Return the [x, y] coordinate for the center point of the cell that contains the specified text.  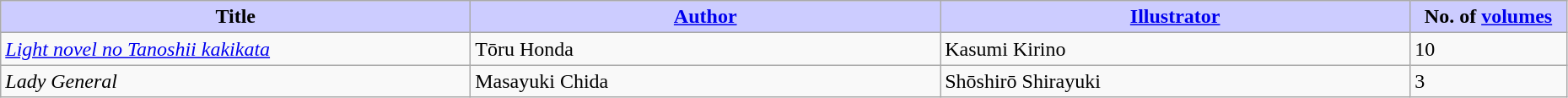
Light novel no Tanoshii kakikata [236, 49]
Tōru Honda [705, 49]
No. of volumes [1489, 17]
Shōshirō Shirayuki [1176, 81]
Title [236, 17]
Kasumi Kirino [1176, 49]
Masayuki Chida [705, 81]
Illustrator [1176, 17]
3 [1489, 81]
10 [1489, 49]
Author [705, 17]
Lady General [236, 81]
